Search for the cell housing the specified text and yield its (x, y) center coordinate. 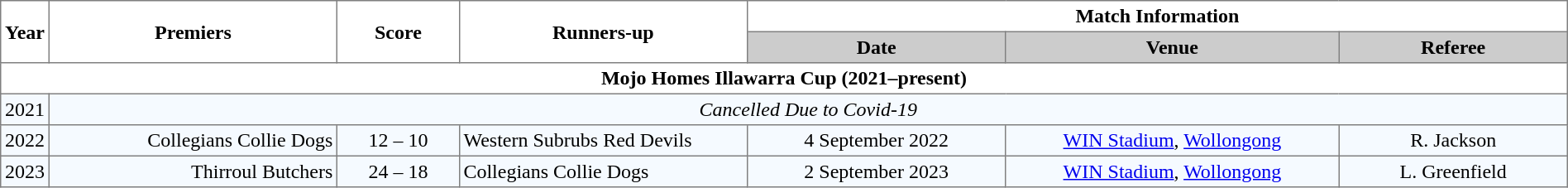
Thirroul Butchers (193, 171)
Year (25, 31)
Date (877, 47)
Runners-up (603, 31)
24 – 18 (399, 171)
Match Information (1158, 17)
Mojo Homes Illawarra Cup (2021–present) (784, 79)
2022 (25, 141)
2023 (25, 171)
L. Greenfield (1453, 171)
Venue (1173, 47)
4 September 2022 (877, 141)
Western Subrubs Red Devils (603, 141)
12 – 10 (399, 141)
2021 (25, 109)
Cancelled Due to Covid-19 (808, 109)
2 September 2023 (877, 171)
R. Jackson (1453, 141)
Score (399, 31)
Premiers (193, 31)
Referee (1453, 47)
